Scan for the cell matching the given text and deliver its (X, Y) coordinate at center. 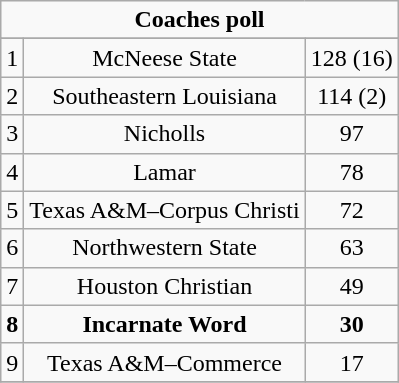
97 (352, 134)
78 (352, 172)
McNeese State (164, 58)
63 (352, 248)
8 (12, 324)
4 (12, 172)
3 (12, 134)
Southeastern Louisiana (164, 96)
Texas A&M–Corpus Christi (164, 210)
72 (352, 210)
128 (16) (352, 58)
5 (12, 210)
1 (12, 58)
2 (12, 96)
114 (2) (352, 96)
Houston Christian (164, 286)
9 (12, 362)
Nicholls (164, 134)
Texas A&M–Commerce (164, 362)
Incarnate Word (164, 324)
Lamar (164, 172)
30 (352, 324)
6 (12, 248)
7 (12, 286)
Northwestern State (164, 248)
Coaches poll (200, 20)
17 (352, 362)
49 (352, 286)
